From the cell containing the given text, extract its center point as [X, Y] coordinate. 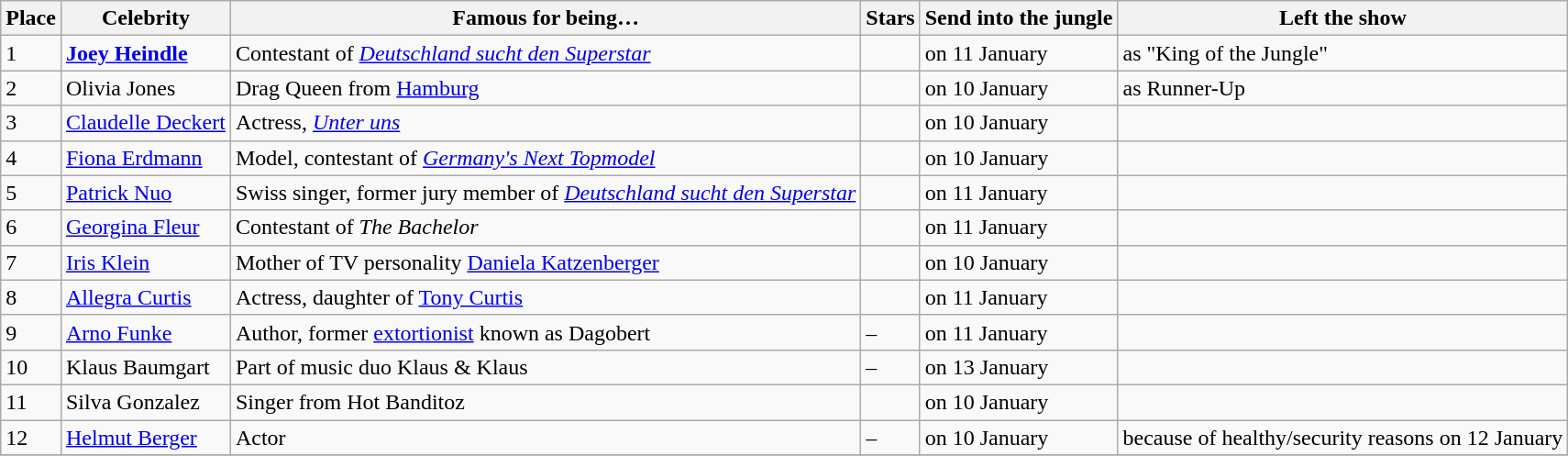
7 [31, 262]
Joey Heindle [145, 53]
Helmut Berger [145, 438]
Allegra Curtis [145, 297]
Model, contestant of Germany's Next Topmodel [545, 158]
Contestant of Deutschland sucht den Superstar [545, 53]
Drag Queen from Hamburg [545, 88]
Famous for being… [545, 18]
as "King of the Jungle" [1342, 53]
12 [31, 438]
10 [31, 367]
Send into the jungle [1019, 18]
Part of music duo Klaus & Klaus [545, 367]
2 [31, 88]
1 [31, 53]
Arno Funke [145, 332]
Stars [890, 18]
Singer from Hot Banditoz [545, 402]
Claudelle Deckert [145, 123]
5 [31, 193]
Actor [545, 438]
Place [31, 18]
Contestant of The Bachelor [545, 228]
Actress, Unter uns [545, 123]
because of healthy/security reasons on 12 January [1342, 438]
4 [31, 158]
Mother of TV personality Daniela Katzenberger [545, 262]
Actress, daughter of Tony Curtis [545, 297]
as Runner-Up [1342, 88]
9 [31, 332]
Silva Gonzalez [145, 402]
Patrick Nuo [145, 193]
11 [31, 402]
Iris Klein [145, 262]
Fiona Erdmann [145, 158]
6 [31, 228]
Georgina Fleur [145, 228]
8 [31, 297]
Klaus Baumgart [145, 367]
Olivia Jones [145, 88]
Left the show [1342, 18]
Author, former extortionist known as Dagobert [545, 332]
3 [31, 123]
on 13 January [1019, 367]
Celebrity [145, 18]
Swiss singer, former jury member of Deutschland sucht den Superstar [545, 193]
